Detect which cell encompasses the target text, then output its (x, y) center coordinate. 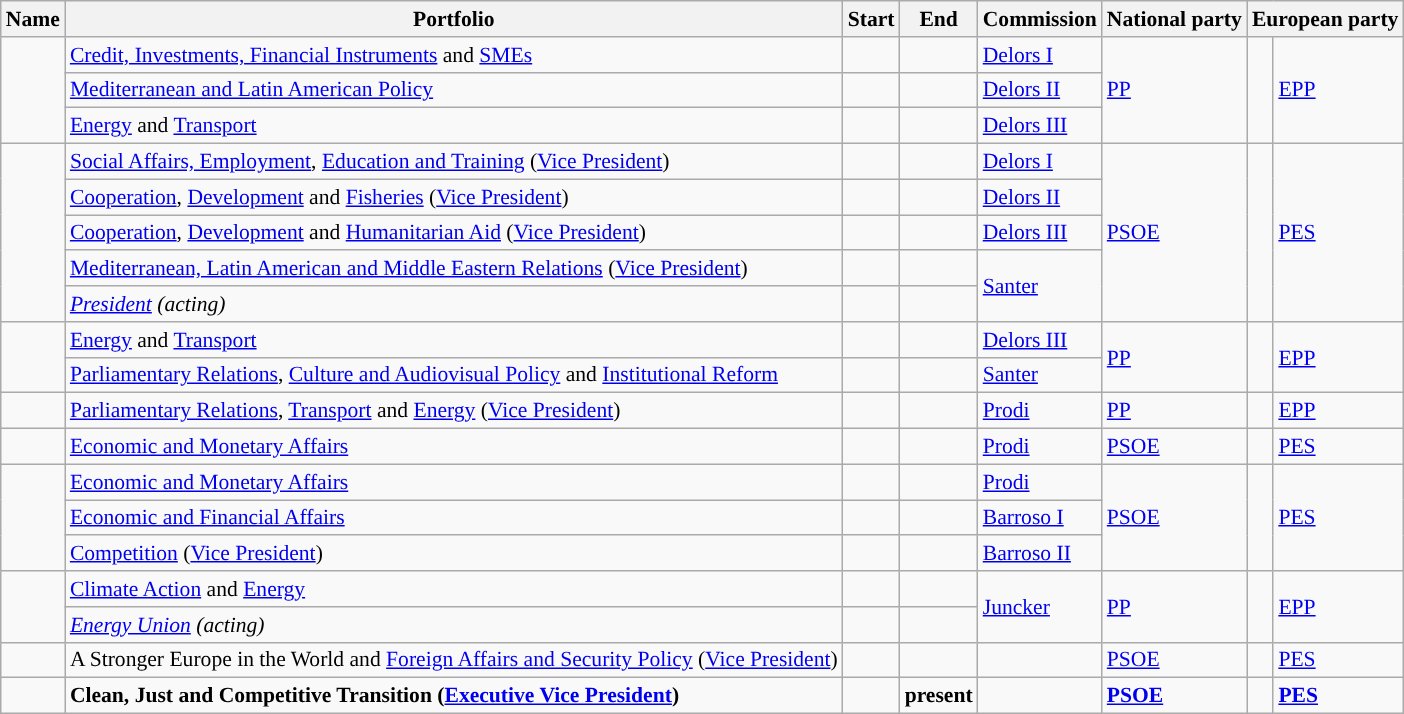
European party (1326, 19)
Cooperation, Development and Fisheries (Vice President) (454, 197)
Clean, Just and Competitive Transition (Executive Vice President) (454, 696)
Economic and Financial Affairs (454, 518)
Energy Union (acting) (454, 625)
End (939, 19)
Start (872, 19)
Barroso I (1040, 518)
Portfolio (454, 19)
A Stronger Europe in the World and Foreign Affairs and Security Policy (Vice President) (454, 660)
Parliamentary Relations, Culture and Audiovisual Policy and Institutional Reform (454, 375)
Mediterranean, Latin American and Middle Eastern Relations (Vice President) (454, 269)
present (939, 696)
Credit, Investments, Financial Instruments and SMEs (454, 55)
Climate Action and Energy (454, 589)
Competition (Vice President) (454, 554)
President (acting) (454, 304)
Mediterranean and Latin American Policy (454, 90)
Social Affairs, Employment, Education and Training (Vice President) (454, 162)
National party (1174, 19)
Name (33, 19)
Parliamentary Relations, Transport and Energy (Vice President) (454, 411)
Barroso II (1040, 554)
Juncker (1040, 606)
Commission (1040, 19)
Cooperation, Development and Humanitarian Aid (Vice President) (454, 233)
